Capture the cell that displays the provided text and extract its (x, y) central coordinate. 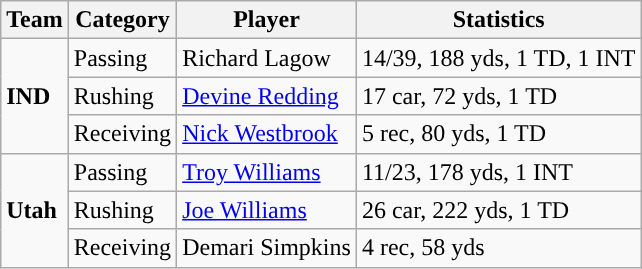
Devine Redding (267, 96)
IND (35, 96)
14/39, 188 yds, 1 TD, 1 INT (498, 58)
Joe Williams (267, 210)
26 car, 222 yds, 1 TD (498, 210)
Troy Williams (267, 172)
17 car, 72 yds, 1 TD (498, 96)
11/23, 178 yds, 1 INT (498, 172)
Team (35, 20)
Utah (35, 210)
Statistics (498, 20)
Demari Simpkins (267, 248)
Nick Westbrook (267, 134)
4 rec, 58 yds (498, 248)
Richard Lagow (267, 58)
Category (122, 20)
Player (267, 20)
5 rec, 80 yds, 1 TD (498, 134)
